Return (x, y) of the center of cell containing provided text 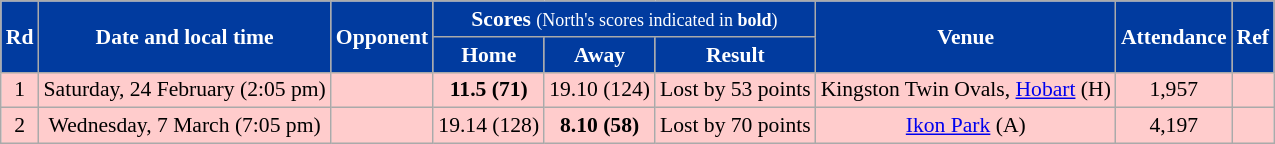
Ref (1253, 36)
19.14 (128) (488, 126)
Ikon Park (A) (966, 126)
11.5 (71) (488, 90)
Date and local time (184, 36)
Wednesday, 7 March (7:05 pm) (184, 126)
Lost by 53 points (736, 90)
Rd (20, 36)
Result (736, 55)
1,957 (1174, 90)
Opponent (382, 36)
19.10 (124) (600, 90)
Lost by 70 points (736, 126)
Kingston Twin Ovals, Hobart (H) (966, 90)
Saturday, 24 February (2:05 pm) (184, 90)
4,197 (1174, 126)
2 (20, 126)
Away (600, 55)
1 (20, 90)
8.10 (58) (600, 126)
Venue (966, 36)
Home (488, 55)
Attendance (1174, 36)
Scores (North's scores indicated in bold) (624, 19)
